Capture the cell that displays the provided text and extract its (X, Y) central coordinate. 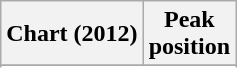
Peakposition (189, 34)
Chart (2012) (72, 34)
